Detect which cell encompasses the target text, then output its [X, Y] center coordinate. 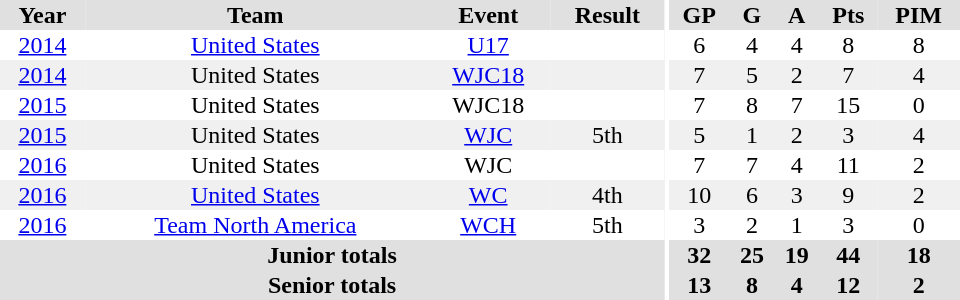
11 [848, 165]
25 [752, 255]
10 [699, 195]
19 [796, 255]
12 [848, 285]
18 [918, 255]
15 [848, 105]
WCH [488, 225]
A [796, 15]
Pts [848, 15]
WC [488, 195]
G [752, 15]
44 [848, 255]
U17 [488, 45]
13 [699, 285]
Junior totals [332, 255]
Year [42, 15]
4th [608, 195]
32 [699, 255]
Event [488, 15]
Team North America [256, 225]
Team [256, 15]
GP [699, 15]
Senior totals [332, 285]
9 [848, 195]
PIM [918, 15]
Result [608, 15]
